Search for the cell housing the specified text and yield its [x, y] center coordinate. 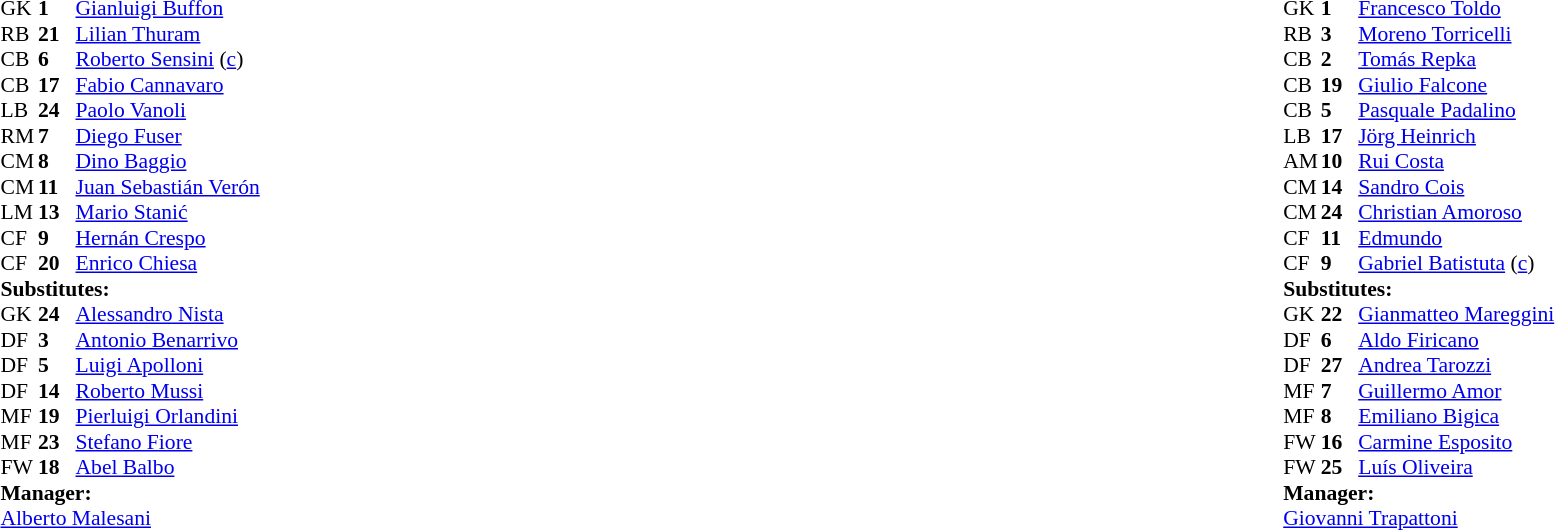
10 [1340, 161]
23 [57, 442]
Gabriel Batistuta (c) [1456, 263]
Luís Oliveira [1456, 467]
20 [57, 263]
Mario Stanić [168, 213]
21 [57, 34]
Sandro Cois [1456, 187]
Luigi Apolloni [168, 365]
Roberto Mussi [168, 391]
Dino Baggio [168, 161]
Stefano Fiore [168, 442]
Antonio Benarrivo [168, 340]
Hernán Crespo [168, 238]
Juan Sebastián Verón [168, 187]
25 [1340, 467]
Lilian Thuram [168, 34]
18 [57, 467]
RM [19, 136]
22 [1340, 315]
Edmundo [1456, 238]
Emiliano Bigica [1456, 417]
13 [57, 213]
Christian Amoroso [1456, 213]
16 [1340, 442]
Paolo Vanoli [168, 111]
2 [1340, 59]
Alessandro Nista [168, 315]
Pierluigi Orlandini [168, 417]
27 [1340, 365]
Roberto Sensini (c) [168, 59]
Tomás Repka [1456, 59]
Moreno Torricelli [1456, 34]
Fabio Cannavaro [168, 85]
Carmine Esposito [1456, 442]
Diego Fuser [168, 136]
Aldo Firicano [1456, 340]
Guillermo Amor [1456, 391]
Giulio Falcone [1456, 85]
Jörg Heinrich [1456, 136]
Andrea Tarozzi [1456, 365]
Rui Costa [1456, 161]
AM [1302, 161]
LM [19, 213]
Enrico Chiesa [168, 263]
Pasquale Padalino [1456, 111]
Abel Balbo [168, 467]
Gianmatteo Mareggini [1456, 315]
